Provide the (X, Y) coordinate of the cell's center where the given text is located.  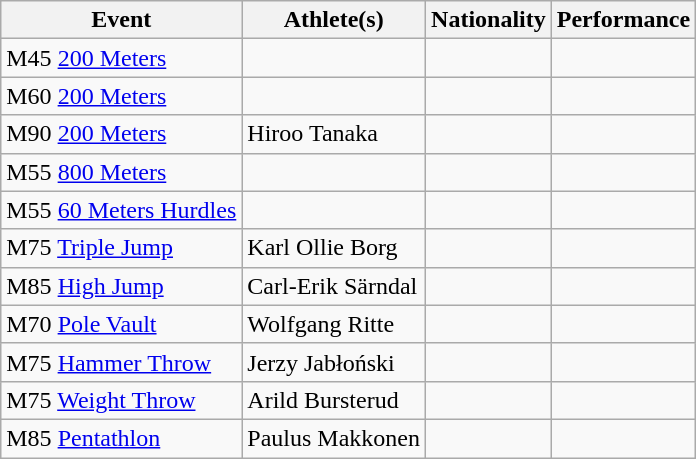
M85 Pentathlon (122, 438)
M75 Hammer Throw (122, 362)
Wolfgang Ritte (334, 324)
Hiroo Tanaka (334, 134)
Event (122, 20)
M45 200 Meters (122, 58)
Paulus Makkonen (334, 438)
Arild Bursterud (334, 400)
Athlete(s) (334, 20)
M60 200 Meters (122, 96)
M55 800 Meters (122, 172)
M75 Triple Jump (122, 248)
Nationality (489, 20)
M90 200 Meters (122, 134)
M75 Weight Throw (122, 400)
M85 High Jump (122, 286)
Karl Ollie Borg (334, 248)
Performance (623, 20)
Carl-Erik Särndal (334, 286)
M70 Pole Vault (122, 324)
M55 60 Meters Hurdles (122, 210)
Jerzy Jabłoński (334, 362)
